Capture the cell that displays the provided text and extract its (X, Y) central coordinate. 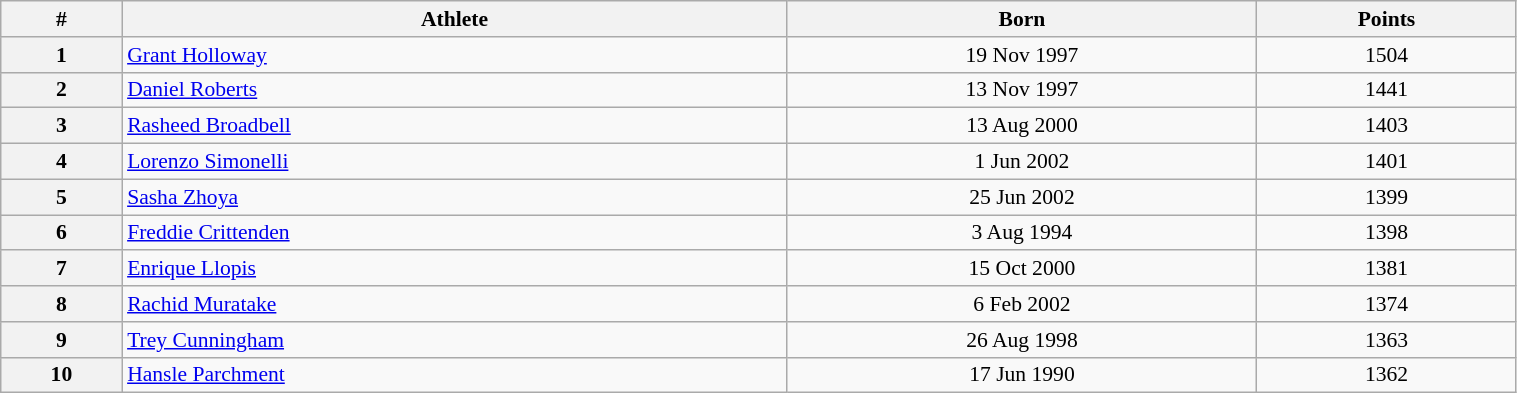
Daniel Roberts (454, 90)
Hansle Parchment (454, 375)
4 (62, 162)
6 (62, 233)
1362 (1386, 375)
9 (62, 340)
# (62, 19)
Born (1022, 19)
Athlete (454, 19)
3 Aug 1994 (1022, 233)
2 (62, 90)
Enrique Llopis (454, 269)
1441 (1386, 90)
Sasha Zhoya (454, 197)
1381 (1386, 269)
7 (62, 269)
1504 (1386, 55)
1363 (1386, 340)
1 (62, 55)
25 Jun 2002 (1022, 197)
1403 (1386, 126)
Lorenzo Simonelli (454, 162)
Trey Cunningham (454, 340)
8 (62, 304)
Rasheed Broadbell (454, 126)
13 Aug 2000 (1022, 126)
15 Oct 2000 (1022, 269)
1374 (1386, 304)
1401 (1386, 162)
3 (62, 126)
17 Jun 1990 (1022, 375)
1 Jun 2002 (1022, 162)
19 Nov 1997 (1022, 55)
13 Nov 1997 (1022, 90)
6 Feb 2002 (1022, 304)
Grant Holloway (454, 55)
1399 (1386, 197)
Points (1386, 19)
Rachid Muratake (454, 304)
26 Aug 1998 (1022, 340)
10 (62, 375)
5 (62, 197)
Freddie Crittenden (454, 233)
1398 (1386, 233)
